Identify which cell holds the provided text, then report its [x, y] central coordinate. 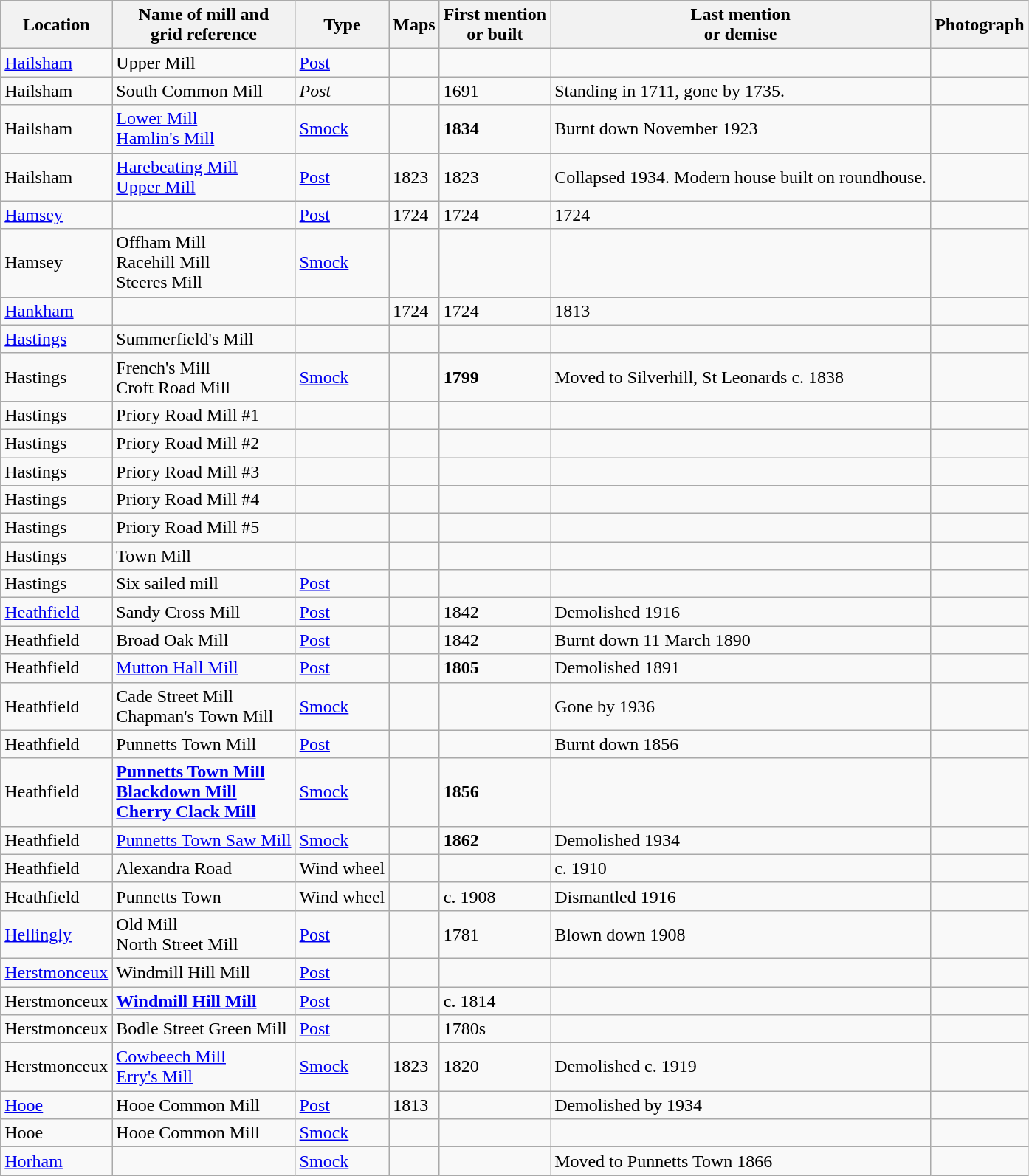
Priory Road Mill #5 [204, 528]
Collapsed 1934. Modern house built on roundhouse. [741, 177]
Punnetts Town [204, 896]
Upper Mill [204, 63]
South Common Mill [204, 91]
French's MillCroft Road Mill [204, 376]
1862 [495, 840]
Offham MillRacehill MillSteeres Mill [204, 263]
Moved to Punnetts Town 1866 [741, 1161]
Photograph [980, 25]
Blown down 1908 [741, 935]
c. 1908 [495, 896]
1780s [495, 1029]
Cowbeech MillErry's Mill [204, 1067]
1834 [495, 128]
1799 [495, 376]
1820 [495, 1067]
Harebeating MillUpper Mill [204, 177]
Sandy Cross Mill [204, 612]
Priory Road Mill #2 [204, 443]
Demolished by 1934 [741, 1105]
Mutton Hall Mill [204, 668]
Gone by 1936 [741, 706]
Hellingly [56, 935]
c. 1910 [741, 868]
Summerfield's Mill [204, 339]
Punnetts Town MillBlackdown MillCherry Clack Mill [204, 792]
Bodle Street Green Mill [204, 1029]
Moved to Silverhill, St Leonards c. 1838 [741, 376]
Type [343, 25]
1691 [495, 91]
Horham [56, 1161]
Demolished 1934 [741, 840]
Standing in 1711, gone by 1735. [741, 91]
Town Mill [204, 556]
First mentionor built [495, 25]
Burnt down 11 March 1890 [741, 640]
Priory Road Mill #3 [204, 472]
Cade Street MillChapman's Town Mill [204, 706]
Demolished 1891 [741, 668]
Punnetts Town Mill [204, 744]
1781 [495, 935]
Burnt down 1856 [741, 744]
Burnt down November 1923 [741, 128]
Six sailed mill [204, 584]
Dismantled 1916 [741, 896]
Name of mill andgrid reference [204, 25]
Maps [414, 25]
Lower MillHamlin's Mill [204, 128]
Location [56, 25]
Demolished 1916 [741, 612]
Old MillNorth Street Mill [204, 935]
1805 [495, 668]
c. 1814 [495, 1000]
Priory Road Mill #4 [204, 500]
Broad Oak Mill [204, 640]
Priory Road Mill #1 [204, 415]
Demolished c. 1919 [741, 1067]
Last mention or demise [741, 25]
Alexandra Road [204, 868]
Punnetts Town Saw Mill [204, 840]
Hankham [56, 311]
1856 [495, 792]
